Return (X, Y) of the center of cell containing provided text 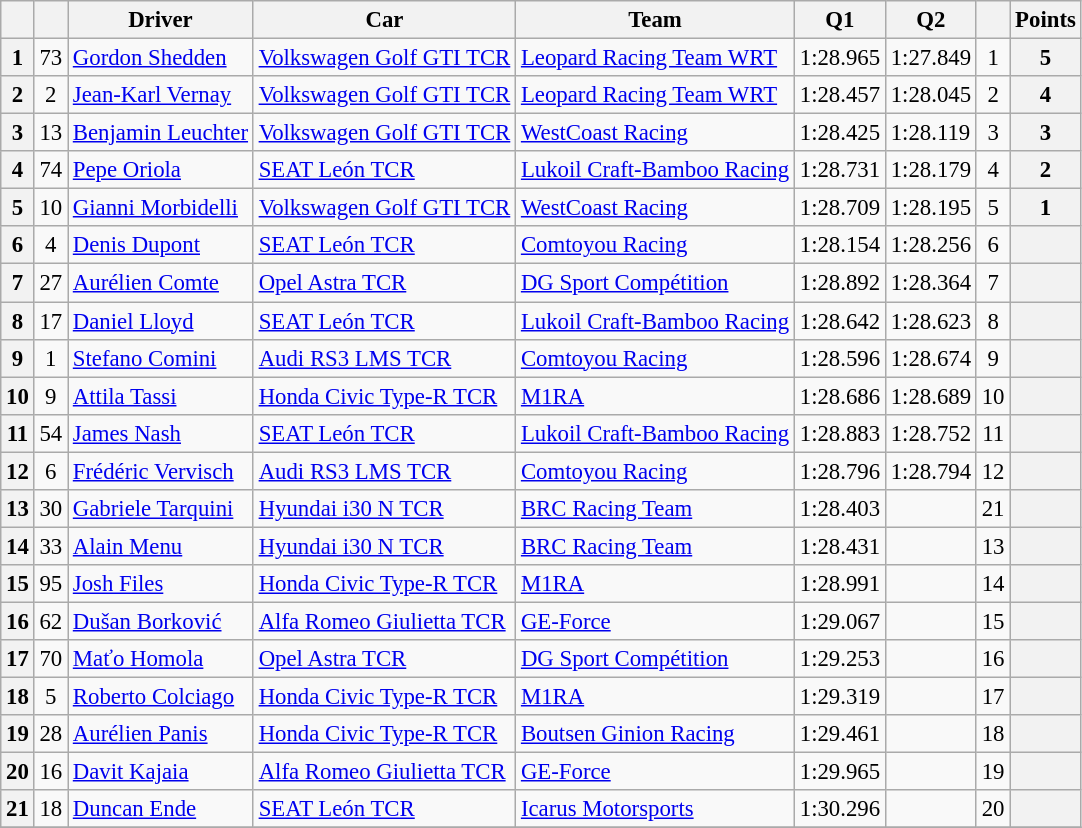
33 (50, 546)
Benjamin Leuchter (161, 133)
Stefano Comini (161, 358)
Boutsen Ginion Racing (656, 734)
Q2 (930, 20)
1:28.965 (840, 58)
Gordon Shedden (161, 58)
1:29.461 (840, 734)
Maťo Homola (161, 659)
Aurélien Panis (161, 734)
Gianni Morbidelli (161, 208)
1:28.179 (930, 170)
1:28.364 (930, 283)
Attila Tassi (161, 396)
1:28.892 (840, 283)
70 (50, 659)
Points (1046, 20)
Josh Files (161, 584)
54 (50, 433)
73 (50, 58)
1:28.596 (840, 358)
Icarus Motorsports (656, 809)
Team (656, 20)
1:28.686 (840, 396)
1:30.296 (840, 809)
Car (384, 20)
Frédéric Vervisch (161, 471)
1:28.403 (840, 509)
1:28.154 (840, 245)
1:28.752 (930, 433)
Duncan Ende (161, 809)
1:28.119 (930, 133)
1:28.425 (840, 133)
1:28.794 (930, 471)
1:28.883 (840, 433)
1:28.045 (930, 95)
1:29.319 (840, 697)
Alain Menu (161, 546)
James Nash (161, 433)
1:28.623 (930, 321)
Davit Kajaia (161, 772)
Jean-Karl Vernay (161, 95)
28 (50, 734)
1:27.849 (930, 58)
1:28.689 (930, 396)
62 (50, 621)
1:29.965 (840, 772)
1:28.731 (840, 170)
74 (50, 170)
1:29.067 (840, 621)
Dušan Borković (161, 621)
30 (50, 509)
Driver (161, 20)
1:28.642 (840, 321)
Denis Dupont (161, 245)
1:28.431 (840, 546)
1:28.991 (840, 584)
1:28.674 (930, 358)
95 (50, 584)
Pepe Oriola (161, 170)
27 (50, 283)
Roberto Colciago (161, 697)
1:28.457 (840, 95)
1:28.256 (930, 245)
1:29.253 (840, 659)
1:28.195 (930, 208)
1:28.709 (840, 208)
Aurélien Comte (161, 283)
Gabriele Tarquini (161, 509)
Daniel Lloyd (161, 321)
Q1 (840, 20)
1:28.796 (840, 471)
